Capture the cell that displays the provided text and extract its [x, y] central coordinate. 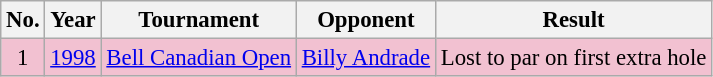
Billy Andrade [366, 58]
Result [573, 20]
Tournament [198, 20]
Lost to par on first extra hole [573, 58]
1998 [73, 58]
Bell Canadian Open [198, 58]
Opponent [366, 20]
1 [23, 58]
No. [23, 20]
Year [73, 20]
